From the cell containing the given text, extract its center point as (X, Y) coordinate. 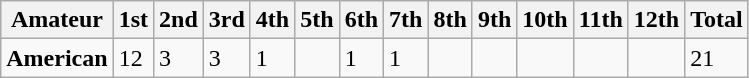
3rd (226, 20)
12 (133, 58)
9th (494, 20)
5th (317, 20)
Total (717, 20)
Amateur (57, 20)
21 (717, 58)
7th (406, 20)
6th (361, 20)
10th (545, 20)
American (57, 58)
4th (272, 20)
12th (656, 20)
1st (133, 20)
8th (450, 20)
2nd (179, 20)
11th (600, 20)
